From the cell containing the given text, extract its center point as (x, y) coordinate. 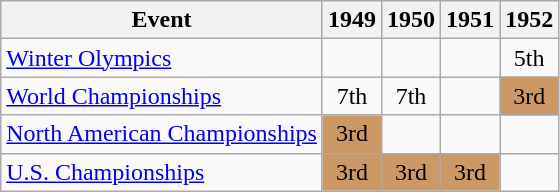
1951 (470, 20)
Event (162, 20)
5th (530, 58)
1950 (412, 20)
1949 (352, 20)
1952 (530, 20)
U.S. Championships (162, 172)
North American Championships (162, 134)
World Championships (162, 96)
Winter Olympics (162, 58)
